Capture the cell that displays the provided text and extract its (x, y) central coordinate. 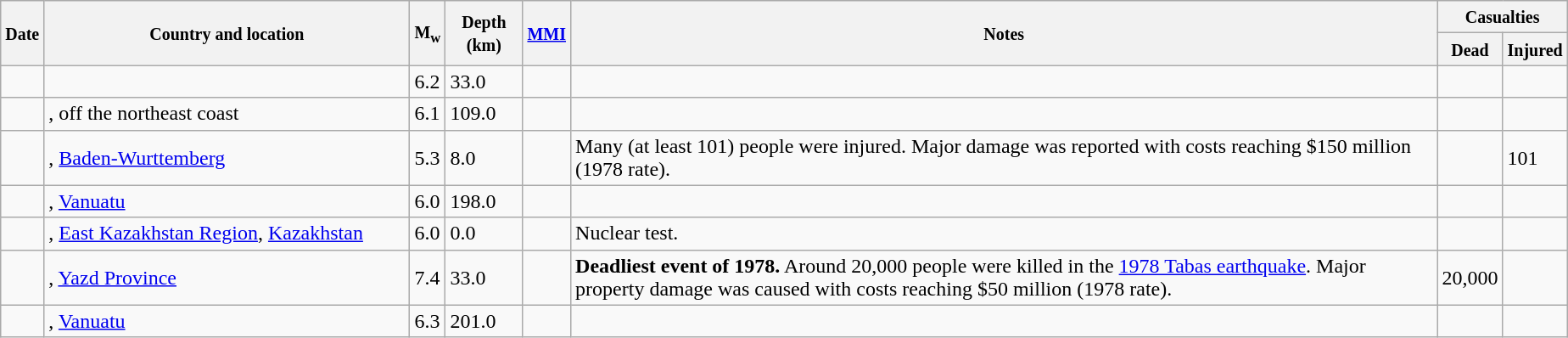
101 (1535, 158)
Notes (1005, 33)
Country and location (227, 33)
, off the northeast coast (227, 114)
8.0 (484, 158)
MMI (546, 33)
Casualties (1502, 17)
6.1 (428, 114)
201.0 (484, 321)
, Baden-Wurttemberg (227, 158)
0.0 (484, 234)
, Yazd Province (227, 277)
198.0 (484, 201)
Mw (428, 33)
6.3 (428, 321)
Dead (1470, 49)
Nuclear test. (1005, 234)
Date (22, 33)
109.0 (484, 114)
5.3 (428, 158)
, East Kazakhstan Region, Kazakhstan (227, 234)
7.4 (428, 277)
6.2 (428, 82)
Depth (km) (484, 33)
20,000 (1470, 277)
Injured (1535, 49)
Many (at least 101) people were injured. Major damage was reported with costs reaching $150 million (1978 rate). (1005, 158)
